Return (X, Y) of the center of cell containing provided text 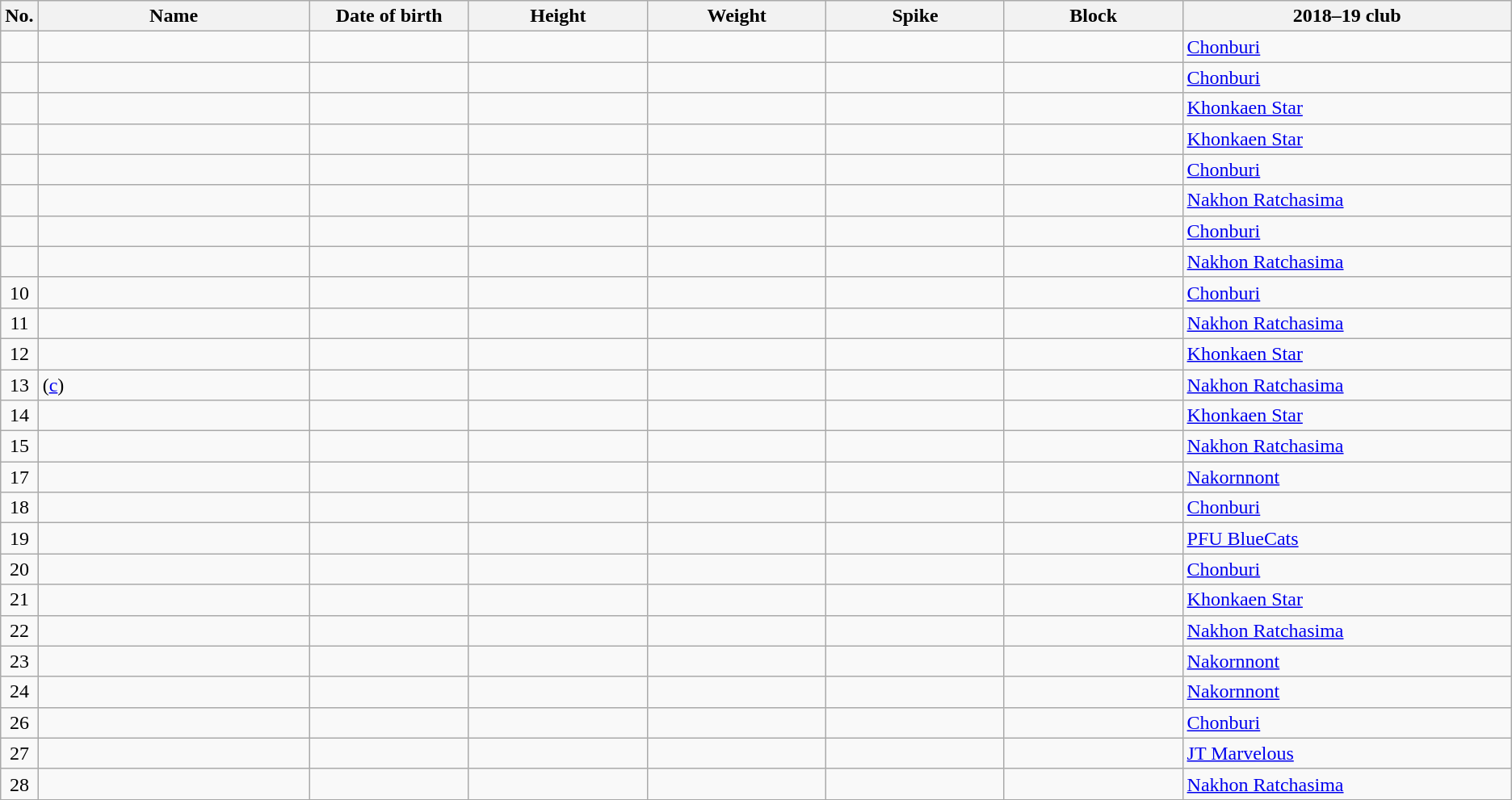
23 (19, 661)
19 (19, 538)
17 (19, 477)
20 (19, 569)
2018–19 club (1347, 16)
13 (19, 385)
Spike (916, 16)
No. (19, 16)
Date of birth (389, 16)
15 (19, 446)
JT Marvelous (1347, 753)
22 (19, 630)
Weight (737, 16)
Height (557, 16)
(c) (174, 385)
14 (19, 416)
28 (19, 784)
PFU BlueCats (1347, 538)
11 (19, 323)
21 (19, 600)
Block (1094, 16)
Name (174, 16)
24 (19, 692)
26 (19, 723)
27 (19, 753)
10 (19, 292)
12 (19, 354)
18 (19, 508)
